Return the [X, Y] coordinate for the center point of the cell that contains the specified text.  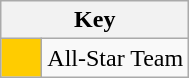
All-Star Team [116, 58]
Key [95, 20]
